Pinpoint the cell where the given text exists, returning its (x, y) midpoint coordinate. 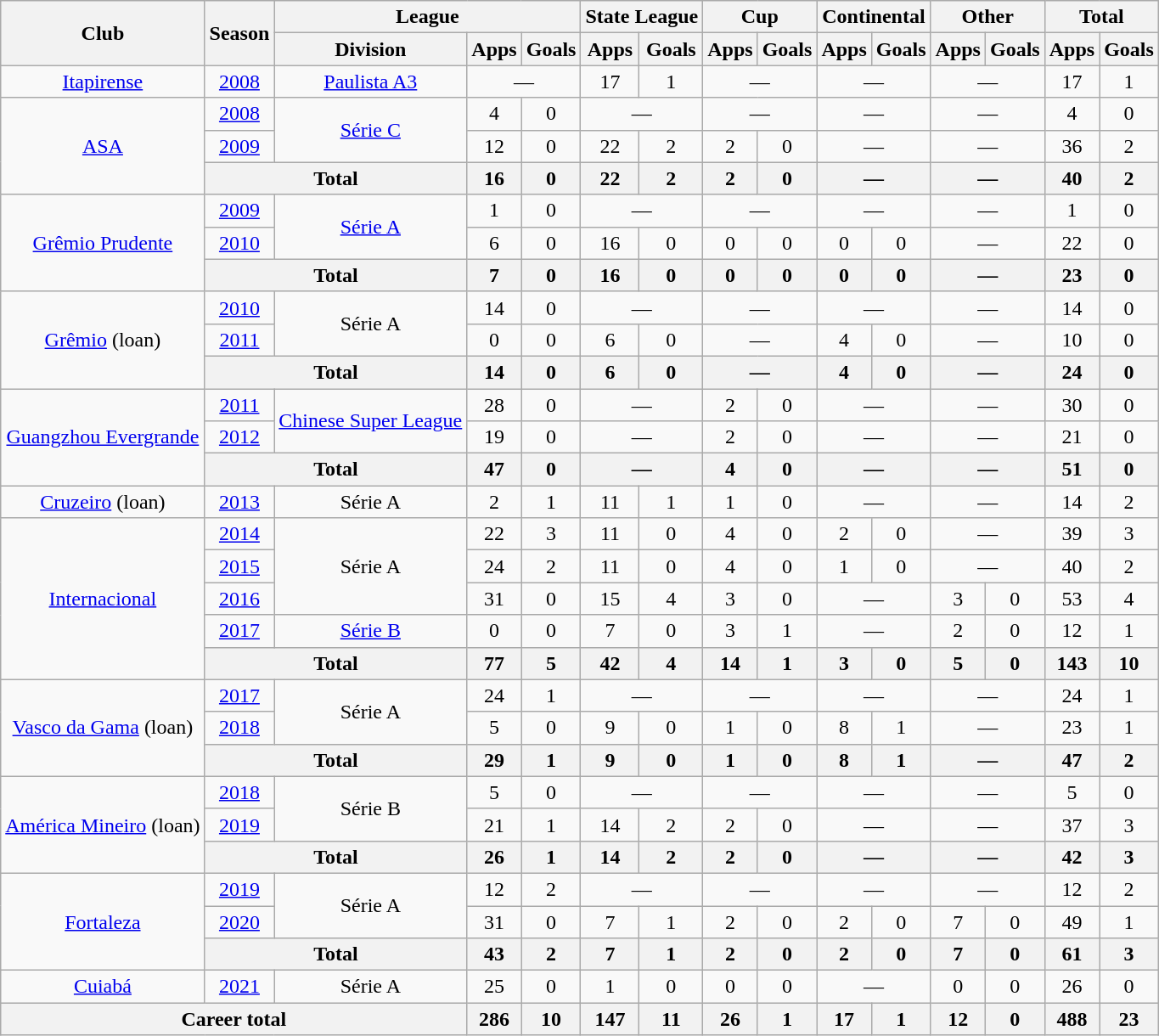
2016 (239, 599)
28 (494, 405)
43 (494, 954)
2021 (239, 987)
2014 (239, 534)
286 (494, 1019)
488 (1072, 1019)
Guangzhou Evergrande (103, 437)
Season (239, 33)
ASA (103, 146)
25 (494, 987)
29 (494, 760)
League (428, 17)
Continental (874, 17)
Career total (234, 1019)
Division (370, 49)
State League (642, 17)
30 (1072, 405)
Paulista A3 (370, 82)
Chinese Super League (370, 421)
Club (103, 33)
61 (1072, 954)
39 (1072, 534)
Grêmio (loan) (103, 340)
36 (1072, 146)
Cup (760, 17)
51 (1072, 470)
América Mineiro (loan) (103, 825)
Vasco da Gama (loan) (103, 728)
77 (494, 663)
53 (1072, 599)
37 (1072, 825)
Itapirense (103, 82)
Série C (370, 130)
Other (987, 17)
15 (610, 599)
Grêmio Prudente (103, 243)
19 (494, 437)
2013 (239, 502)
Internacional (103, 599)
2015 (239, 566)
2012 (239, 437)
143 (1072, 663)
2020 (239, 921)
49 (1072, 921)
Cuiabá (103, 987)
Cruzeiro (loan) (103, 502)
Fortaleza (103, 921)
147 (610, 1019)
